For the text-containing cell, return its midpoint in [X, Y] coordinate format. 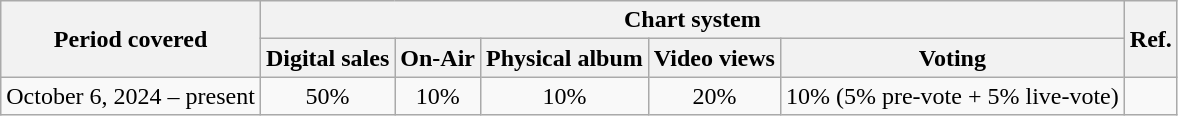
Digital sales [327, 58]
10% (5% pre-vote + 5% live-vote) [952, 96]
Video views [714, 58]
On-Air [438, 58]
50% [327, 96]
Voting [952, 58]
October 6, 2024 – present [131, 96]
Physical album [565, 58]
20% [714, 96]
Chart system [692, 20]
Period covered [131, 39]
Ref. [1150, 39]
